Output the (x, y) coordinate of the center of the cell containing the given text.  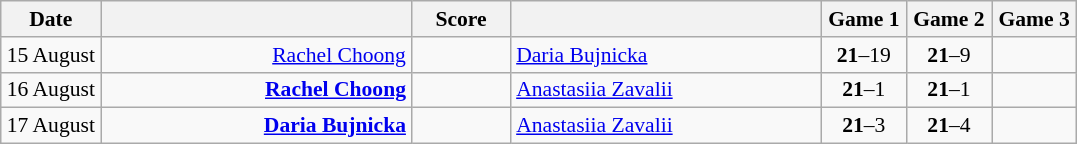
Game 2 (948, 19)
21–4 (948, 126)
21–19 (864, 55)
Game 3 (1034, 19)
Score (461, 19)
Game 1 (864, 19)
Date (51, 19)
21–3 (864, 126)
15 August (51, 55)
16 August (51, 90)
17 August (51, 126)
21–9 (948, 55)
